Output the [X, Y] coordinate of the center of the cell containing the given text.  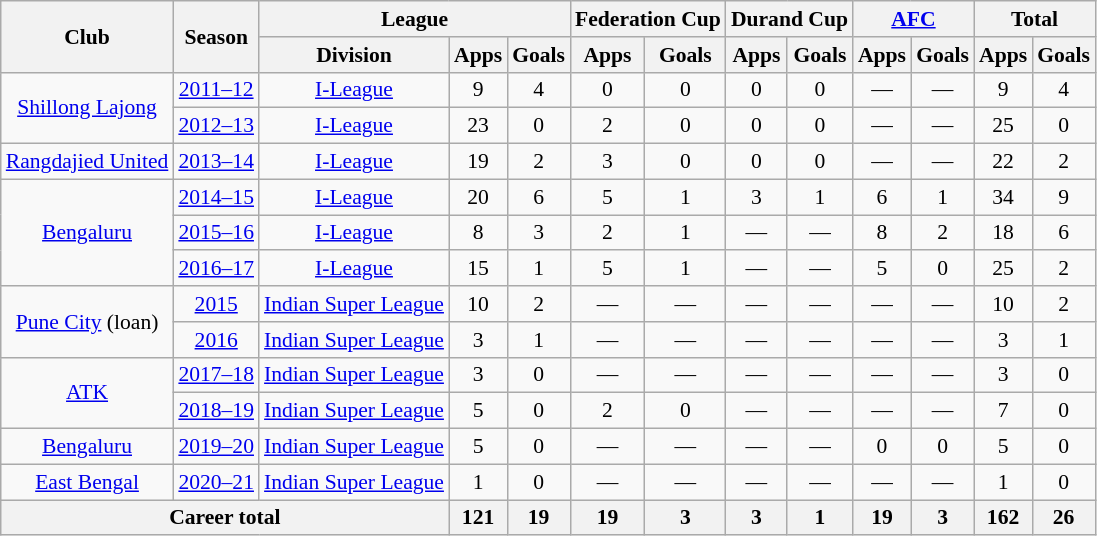
Shillong Lajong [88, 108]
121 [478, 518]
ATK [88, 392]
Season [216, 36]
Pune City (loan) [88, 322]
20 [478, 197]
2014–15 [216, 197]
2016–17 [216, 269]
Total [1034, 19]
2012–13 [216, 126]
Rangdajied United [88, 162]
18 [1003, 233]
2017–18 [216, 375]
League [414, 19]
2020–21 [216, 482]
Federation Cup [648, 19]
22 [1003, 162]
23 [478, 126]
2011–12 [216, 90]
East Bengal [88, 482]
Division [354, 55]
Durand Cup [790, 19]
162 [1003, 518]
Career total [225, 518]
Club [88, 36]
AFC [914, 19]
2015–16 [216, 233]
2015 [216, 304]
2016 [216, 340]
2018–19 [216, 411]
15 [478, 269]
2019–20 [216, 447]
26 [1064, 518]
34 [1003, 197]
2013–14 [216, 162]
7 [1003, 411]
